Detect which cell encompasses the target text, then output its (X, Y) center coordinate. 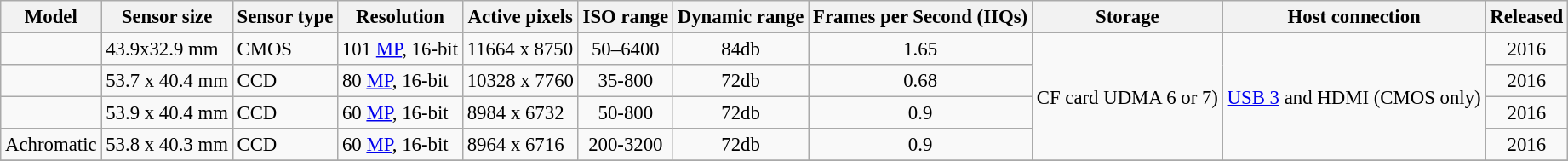
50-800 (625, 113)
35-800 (625, 81)
Sensor type (284, 17)
8964 x 6716 (520, 145)
Storage (1127, 17)
Sensor size (167, 17)
101 MP, 16-bit (400, 49)
Achromatic (51, 145)
43.9x32.9 mm (167, 49)
USB 3 and HDMI (CMOS only) (1353, 97)
84db (741, 49)
Model (51, 17)
80 MP, 16-bit (400, 81)
50–6400 (625, 49)
8984 x 6732 (520, 113)
CMOS (284, 49)
53.7 x 40.4 mm (167, 81)
Dynamic range (741, 17)
0.68 (921, 81)
53.8 x 40.3 mm (167, 145)
Resolution (400, 17)
10328 x 7760 (520, 81)
Frames per Second (IIQs) (921, 17)
1.65 (921, 49)
Host connection (1353, 17)
200-3200 (625, 145)
CF card UDMA 6 or 7) (1127, 97)
Released (1527, 17)
53.9 x 40.4 mm (167, 113)
Active pixels (520, 17)
11664 x 8750 (520, 49)
ISO range (625, 17)
